For the text-containing cell, return its midpoint in [x, y] coordinate format. 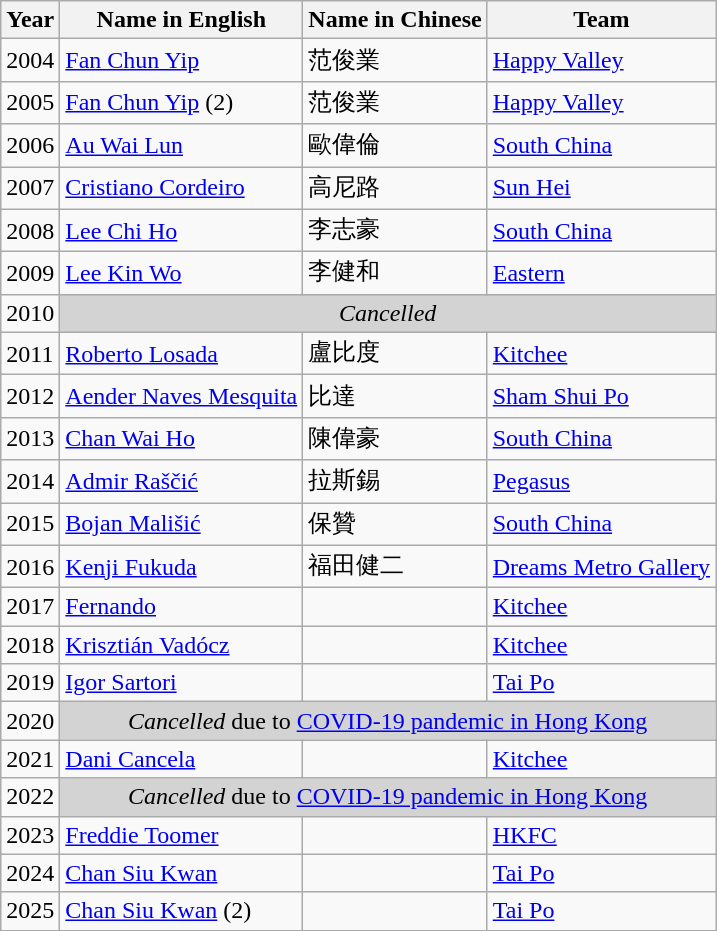
Chan Siu Kwan [182, 873]
2015 [30, 524]
Year [30, 20]
拉斯錫 [395, 482]
Chan Siu Kwan (2) [182, 911]
Name in Chinese [395, 20]
保贊 [395, 524]
2011 [30, 354]
2010 [30, 313]
Krisztián Vadócz [182, 645]
2013 [30, 438]
Dani Cancela [182, 759]
Freddie Toomer [182, 835]
2021 [30, 759]
Pegasus [601, 482]
福田健二 [395, 566]
2005 [30, 102]
2022 [30, 797]
Bojan Mališić [182, 524]
Admir Raščić [182, 482]
Au Wai Lun [182, 146]
Kenji Fukuda [182, 566]
歐偉倫 [395, 146]
2024 [30, 873]
2018 [30, 645]
Name in English [182, 20]
Sham Shui Po [601, 396]
Cancelled [388, 313]
Igor Sartori [182, 683]
Eastern [601, 274]
Dreams Metro Gallery [601, 566]
高尼路 [395, 188]
Cristiano Cordeiro [182, 188]
2008 [30, 230]
盧比度 [395, 354]
2019 [30, 683]
HKFC [601, 835]
Roberto Losada [182, 354]
2012 [30, 396]
Lee Chi Ho [182, 230]
Fan Chun Yip [182, 60]
Fan Chun Yip (2) [182, 102]
Sun Hei [601, 188]
2023 [30, 835]
2007 [30, 188]
2004 [30, 60]
2009 [30, 274]
2020 [30, 721]
Team [601, 20]
Fernando [182, 607]
2016 [30, 566]
比達 [395, 396]
Aender Naves Mesquita [182, 396]
2006 [30, 146]
2014 [30, 482]
陳偉豪 [395, 438]
Chan Wai Ho [182, 438]
李志豪 [395, 230]
2017 [30, 607]
2025 [30, 911]
Lee Kin Wo [182, 274]
李健和 [395, 274]
